Find where the given text appears and provide that cell's center as [x, y] coordinate. 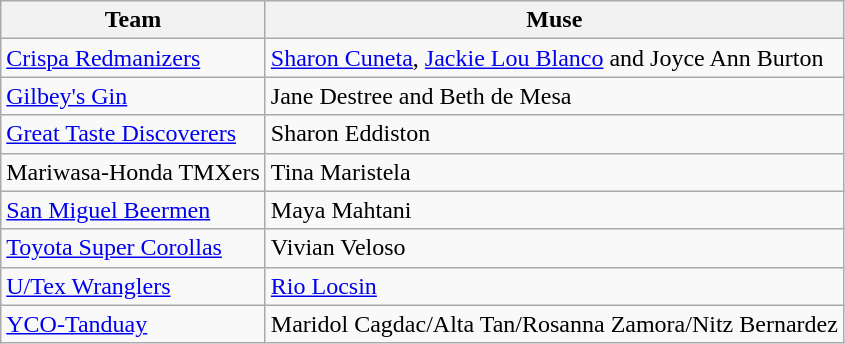
Sharon Eddiston [554, 134]
Gilbey's Gin [134, 96]
Tina Maristela [554, 172]
Vivian Veloso [554, 248]
U/Tex Wranglers [134, 286]
YCO-Tanduay [134, 324]
Great Taste Discoverers [134, 134]
Mariwasa-Honda TMXers [134, 172]
Sharon Cuneta, Jackie Lou Blanco and Joyce Ann Burton [554, 58]
San Miguel Beermen [134, 210]
Jane Destree and Beth de Mesa [554, 96]
Muse [554, 20]
Maridol Cagdac/Alta Tan/Rosanna Zamora/Nitz Bernardez [554, 324]
Team [134, 20]
Rio Locsin [554, 286]
Crispa Redmanizers [134, 58]
Toyota Super Corollas [134, 248]
Maya Mahtani [554, 210]
